Detect which cell encompasses the target text, then output its (X, Y) center coordinate. 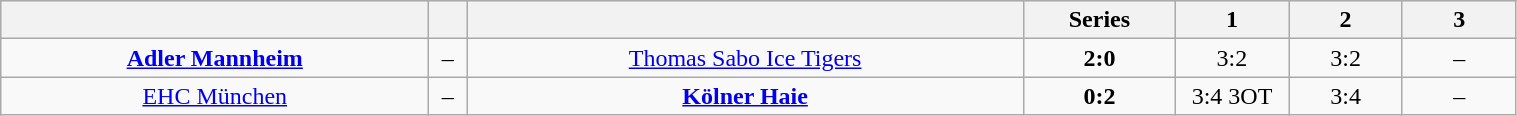
Kölner Haie (746, 96)
EHC München (215, 96)
2:0 (1100, 58)
1 (1232, 20)
3:4 (1346, 96)
Series (1100, 20)
3:4 3OT (1232, 96)
Adler Mannheim (215, 58)
0:2 (1100, 96)
2 (1346, 20)
3 (1459, 20)
Thomas Sabo Ice Tigers (746, 58)
